Locate the cell with the specified text and output its [X, Y] center coordinate. 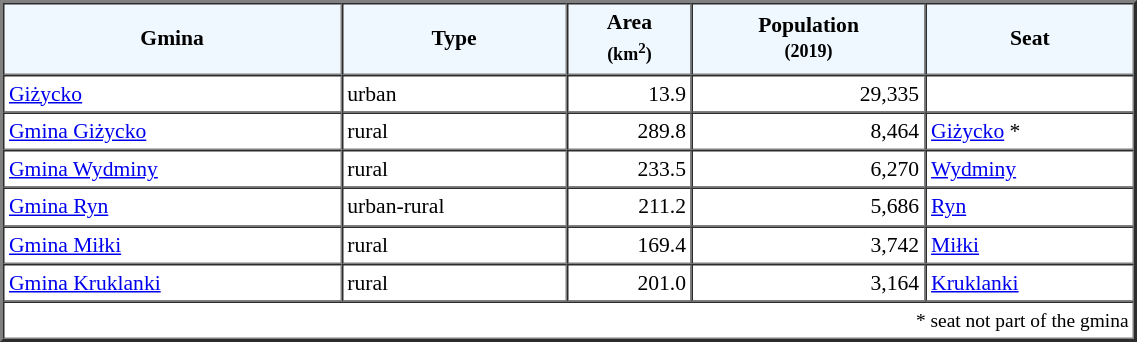
169.4 [630, 245]
Gmina Miłki [172, 245]
* seat not part of the gmina [569, 321]
urban [454, 93]
3,742 [808, 245]
Population(2019) [808, 38]
29,335 [808, 93]
Gmina Kruklanki [172, 283]
Kruklanki [1030, 283]
Giżycko * [1030, 131]
289.8 [630, 131]
233.5 [630, 169]
Wydminy [1030, 169]
Gmina Giżycko [172, 131]
Type [454, 38]
urban-rural [454, 207]
Gmina Wydminy [172, 169]
Gmina Ryn [172, 207]
Gmina [172, 38]
13.9 [630, 93]
Seat [1030, 38]
Ryn [1030, 207]
6,270 [808, 169]
8,464 [808, 131]
Area(km2) [630, 38]
Miłki [1030, 245]
Giżycko [172, 93]
201.0 [630, 283]
3,164 [808, 283]
5,686 [808, 207]
211.2 [630, 207]
